From the cell containing the given text, extract its center point as [x, y] coordinate. 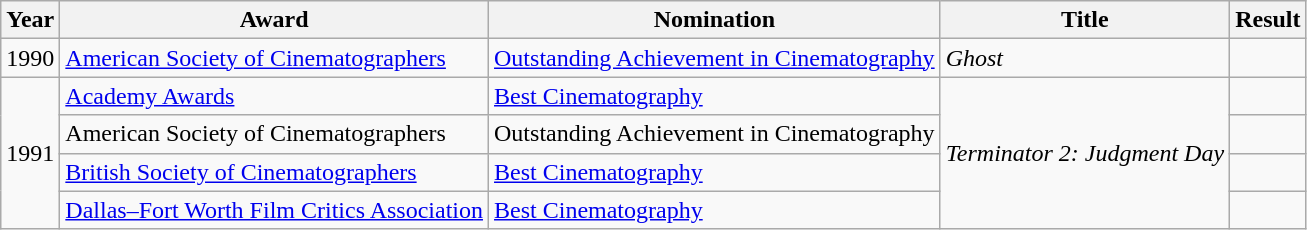
1990 [30, 58]
1991 [30, 153]
Title [1085, 20]
Nomination [715, 20]
Dallas–Fort Worth Film Critics Association [274, 210]
Year [30, 20]
Result [1268, 20]
Ghost [1085, 58]
Terminator 2: Judgment Day [1085, 153]
Academy Awards [274, 96]
Award [274, 20]
British Society of Cinematographers [274, 172]
